From the cell containing the given text, extract its center point as (x, y) coordinate. 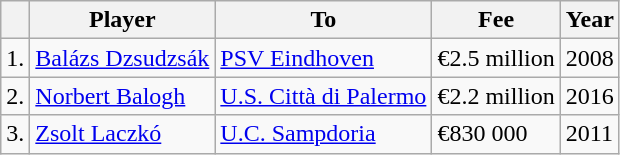
2016 (590, 96)
1. (16, 58)
Balázs Dzsudzsák (122, 58)
PSV Eindhoven (324, 58)
Year (590, 20)
€830 000 (496, 134)
€2.2 million (496, 96)
2011 (590, 134)
Fee (496, 20)
U.C. Sampdoria (324, 134)
Norbert Balogh (122, 96)
To (324, 20)
Player (122, 20)
2008 (590, 58)
U.S. Città di Palermo (324, 96)
€2.5 million (496, 58)
2. (16, 96)
3. (16, 134)
Zsolt Laczkó (122, 134)
